Return the (x, y) coordinate for the center point of the cell that contains the specified text.  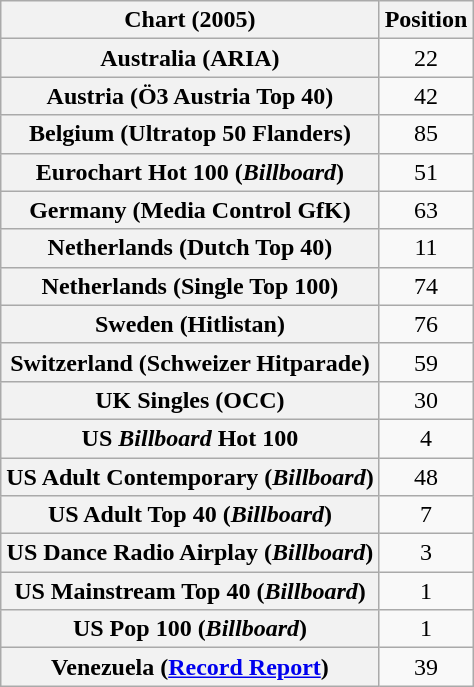
42 (426, 96)
74 (426, 286)
Chart (2005) (190, 20)
Netherlands (Dutch Top 40) (190, 248)
US Adult Top 40 (Billboard) (190, 515)
63 (426, 210)
11 (426, 248)
Sweden (Hitlistan) (190, 324)
51 (426, 172)
85 (426, 134)
Eurochart Hot 100 (Billboard) (190, 172)
Venezuela (Record Report) (190, 667)
7 (426, 515)
US Dance Radio Airplay (Billboard) (190, 553)
UK Singles (OCC) (190, 400)
4 (426, 438)
US Billboard Hot 100 (190, 438)
59 (426, 362)
76 (426, 324)
Belgium (Ultratop 50 Flanders) (190, 134)
US Mainstream Top 40 (Billboard) (190, 591)
39 (426, 667)
US Adult Contemporary (Billboard) (190, 477)
Position (426, 20)
30 (426, 400)
US Pop 100 (Billboard) (190, 629)
3 (426, 553)
Australia (ARIA) (190, 58)
48 (426, 477)
Netherlands (Single Top 100) (190, 286)
Germany (Media Control GfK) (190, 210)
22 (426, 58)
Switzerland (Schweizer Hitparade) (190, 362)
Austria (Ö3 Austria Top 40) (190, 96)
